From the cell containing the given text, extract its center point as (X, Y) coordinate. 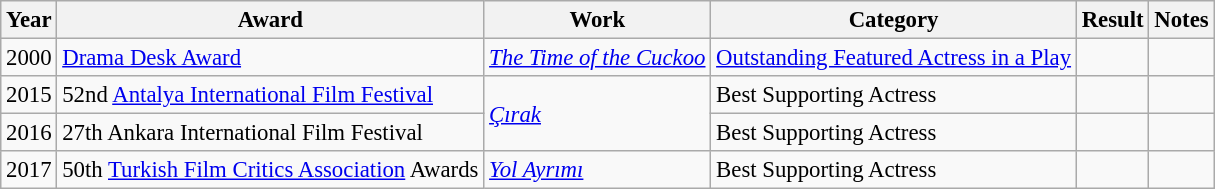
Drama Desk Award (270, 58)
Work (598, 20)
Çırak (598, 114)
2017 (29, 170)
2015 (29, 95)
Notes (1182, 20)
Award (270, 20)
27th Ankara International Film Festival (270, 133)
2016 (29, 133)
Category (894, 20)
2000 (29, 58)
Year (29, 20)
Outstanding Featured Actress in a Play (894, 58)
Yol Ayrımı (598, 170)
52nd Antalya International Film Festival (270, 95)
The Time of the Cuckoo (598, 58)
Result (1112, 20)
50th Turkish Film Critics Association Awards (270, 170)
